Search for the cell housing the specified text and yield its (X, Y) center coordinate. 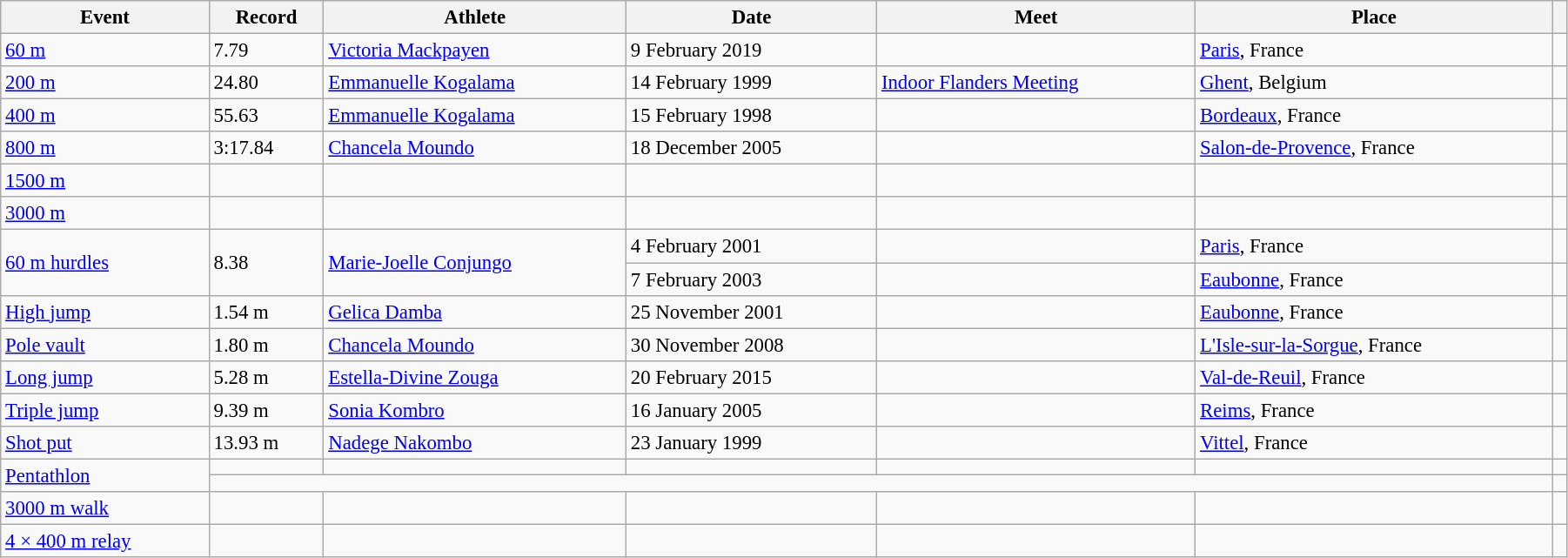
4 February 2001 (752, 246)
Sonia Kombro (475, 410)
5.28 m (266, 377)
8.38 (266, 263)
1.54 m (266, 312)
Athlete (475, 17)
9.39 m (266, 410)
7.79 (266, 50)
Pole vault (104, 345)
Estella-Divine Zouga (475, 377)
Place (1374, 17)
Shot put (104, 443)
Event (104, 17)
Pentathlon (104, 475)
Ghent, Belgium (1374, 83)
3:17.84 (266, 148)
800 m (104, 148)
15 February 1998 (752, 116)
60 m hurdles (104, 263)
55.63 (266, 116)
Meet (1036, 17)
Marie-Joelle Conjungo (475, 263)
L'Isle-sur-la-Sorgue, France (1374, 345)
Long jump (104, 377)
Reims, France (1374, 410)
Bordeaux, France (1374, 116)
Vittel, France (1374, 443)
4 × 400 m relay (104, 541)
Salon-de-Provence, France (1374, 148)
Nadege Nakombo (475, 443)
1.80 m (266, 345)
25 November 2001 (752, 312)
200 m (104, 83)
13.93 m (266, 443)
1500 m (104, 181)
16 January 2005 (752, 410)
9 February 2019 (752, 50)
20 February 2015 (752, 377)
Date (752, 17)
14 February 1999 (752, 83)
3000 m walk (104, 508)
23 January 1999 (752, 443)
Triple jump (104, 410)
Gelica Damba (475, 312)
400 m (104, 116)
18 December 2005 (752, 148)
7 February 2003 (752, 279)
24.80 (266, 83)
Indoor Flanders Meeting (1036, 83)
60 m (104, 50)
30 November 2008 (752, 345)
High jump (104, 312)
Victoria Mackpayen (475, 50)
3000 m (104, 213)
Record (266, 17)
Val-de-Reuil, France (1374, 377)
